Search for the cell housing the specified text and yield its (X, Y) center coordinate. 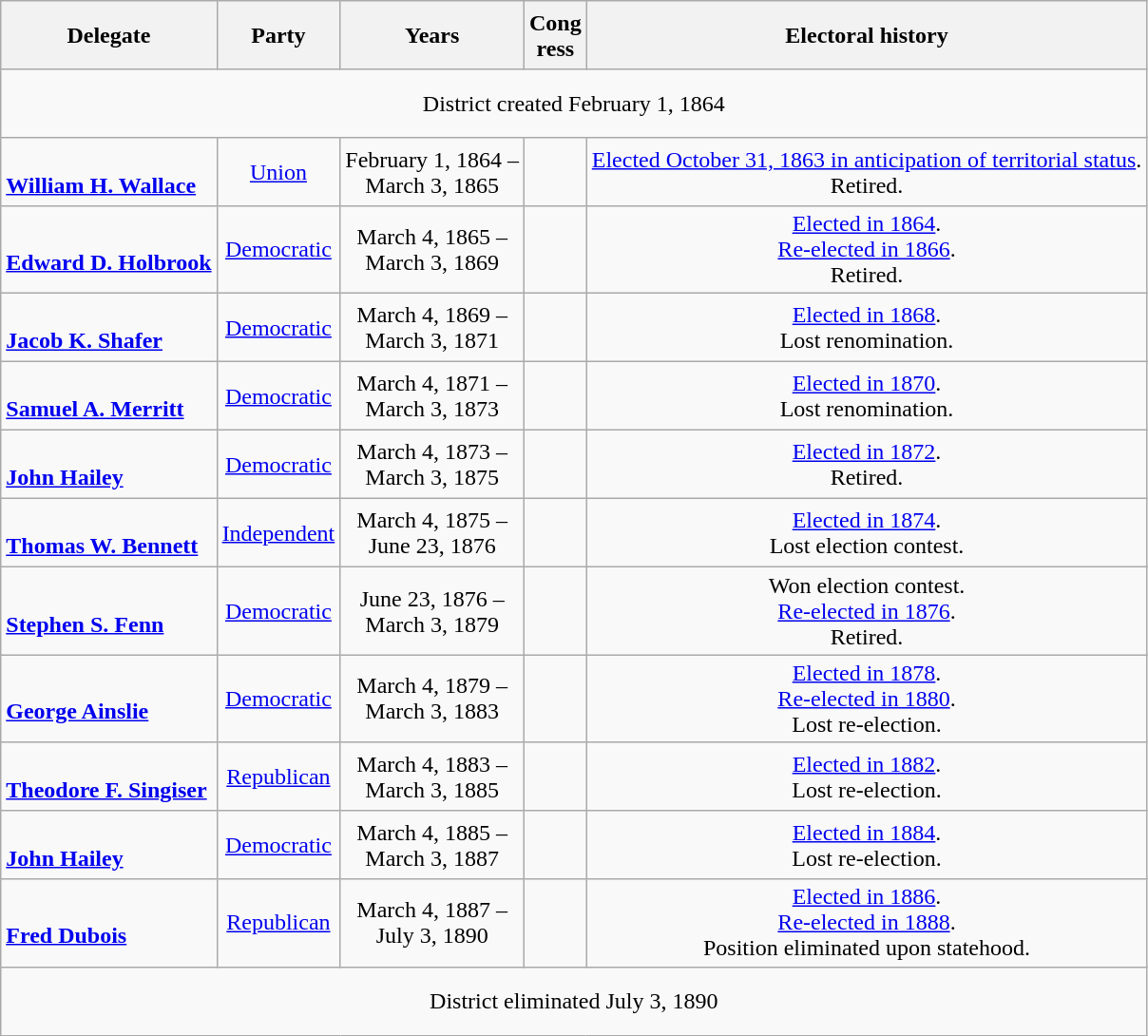
Elected in 1878.Re-elected in 1880.Lost re-election. (867, 699)
Electoral history (867, 35)
Elected in 1870.Lost renomination. (867, 396)
Samuel A. Merritt (108, 396)
Elected in 1874.Lost election contest. (867, 533)
March 4, 1883 –March 3, 1885 (432, 777)
Jacob K. Shafer (108, 328)
Years (432, 35)
March 4, 1865 –March 3, 1869 (432, 250)
March 4, 1879 –March 3, 1883 (432, 699)
Elected in 1868.Lost renomination. (867, 328)
Elected in 1884.Lost re-election. (867, 845)
Thomas W. Bennett (108, 533)
March 4, 1887 –July 3, 1890 (432, 923)
Edward D. Holbrook (108, 250)
District created February 1, 1864 (574, 104)
George Ainslie (108, 699)
February 1, 1864 –March 3, 1865 (432, 172)
Elected October 31, 1863 in anticipation of territorial status.Retired. (867, 172)
Delegate (108, 35)
William H. Wallace (108, 172)
Won election contest.Re-elected in 1876.Retired. (867, 611)
Party (278, 35)
Congress (555, 35)
Elected in 1882.Lost re-election. (867, 777)
District eliminated July 3, 1890 (574, 1001)
Elected in 1872.Retired. (867, 465)
March 4, 1873 –March 3, 1875 (432, 465)
Fred Dubois (108, 923)
March 4, 1885 –March 3, 1887 (432, 845)
Stephen S. Fenn (108, 611)
March 4, 1875 –June 23, 1876 (432, 533)
Elected in 1886.Re-elected in 1888.Position eliminated upon statehood. (867, 923)
Independent (278, 533)
Theodore F. Singiser (108, 777)
March 4, 1869 –March 3, 1871 (432, 328)
Elected in 1864.Re-elected in 1866.Retired. (867, 250)
June 23, 1876 –March 3, 1879 (432, 611)
Union (278, 172)
March 4, 1871 –March 3, 1873 (432, 396)
